For the text-containing cell, return its midpoint in [x, y] coordinate format. 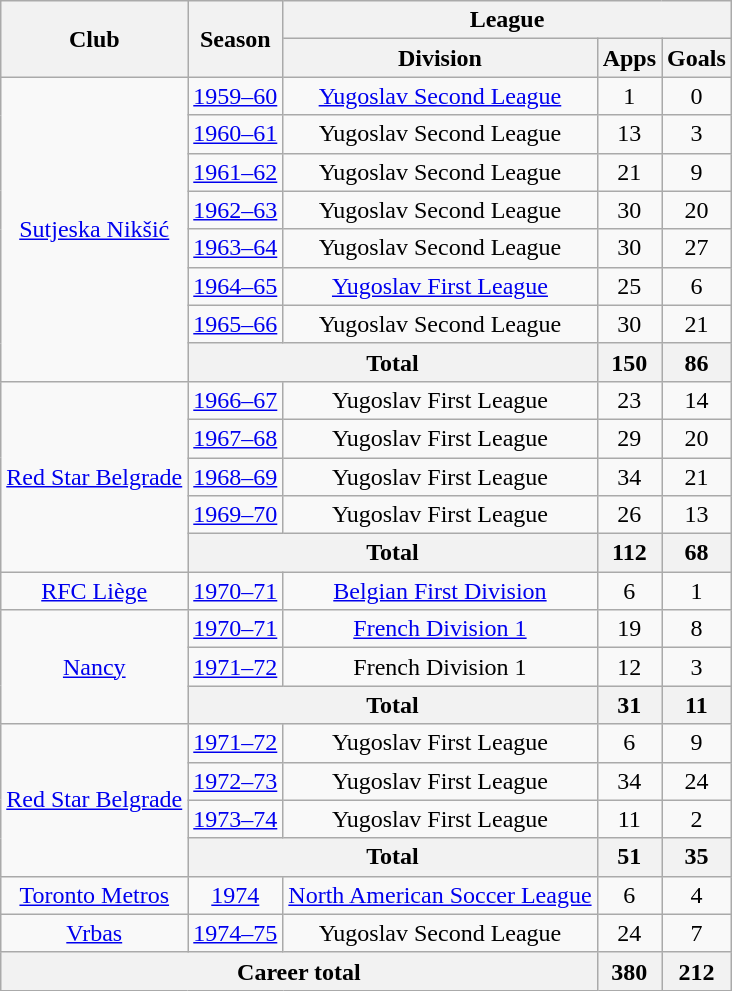
North American Soccer League [440, 895]
1966–67 [236, 400]
150 [629, 362]
31 [629, 705]
1968–69 [236, 477]
1973–74 [236, 819]
1969–70 [236, 515]
51 [629, 857]
1972–73 [236, 781]
Club [94, 39]
1961–62 [236, 172]
1963–64 [236, 248]
Goals [697, 58]
14 [697, 400]
1974 [236, 895]
112 [629, 553]
0 [697, 96]
19 [629, 629]
Toronto Metros [94, 895]
86 [697, 362]
RFC Liège [94, 591]
23 [629, 400]
1962–63 [236, 210]
35 [697, 857]
Season [236, 39]
1967–68 [236, 438]
68 [697, 553]
7 [697, 933]
1964–65 [236, 286]
8 [697, 629]
380 [629, 971]
Belgian First Division [440, 591]
12 [629, 667]
Sutjeska Nikšić [94, 229]
25 [629, 286]
212 [697, 971]
2 [697, 819]
1959–60 [236, 96]
27 [697, 248]
League [507, 20]
29 [629, 438]
Career total [299, 971]
Nancy [94, 667]
1965–66 [236, 324]
Apps [629, 58]
4 [697, 895]
1974–75 [236, 933]
26 [629, 515]
Vrbas [94, 933]
Division [440, 58]
1960–61 [236, 134]
